Locate the cell with the specified text and output its (X, Y) center coordinate. 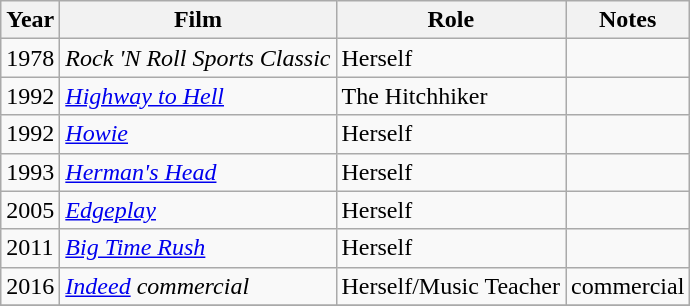
Howie (198, 134)
2011 (30, 248)
2005 (30, 210)
Year (30, 20)
Role (451, 20)
The Hitchhiker (451, 96)
Notes (628, 20)
2016 (30, 286)
Herman's Head (198, 172)
commercial (628, 286)
Herself/Music Teacher (451, 286)
Big Time Rush (198, 248)
Highway to Hell (198, 96)
Edgeplay (198, 210)
1978 (30, 58)
Rock 'N Roll Sports Classic (198, 58)
1993 (30, 172)
Film (198, 20)
Indeed commercial (198, 286)
